From the cell containing the given text, extract its center point as (X, Y) coordinate. 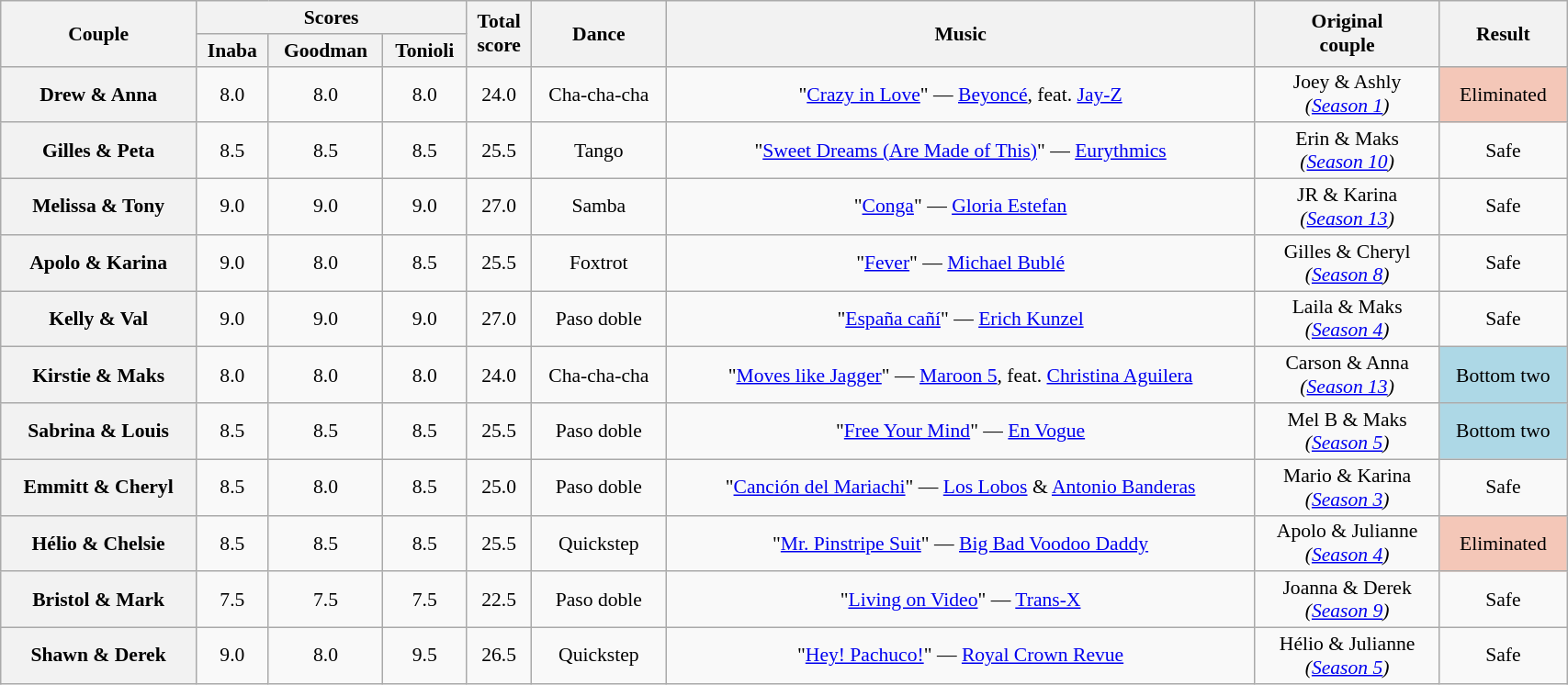
Samba (599, 208)
25.0 (500, 487)
Foxtrot (599, 263)
Erin & Maks(Season 10) (1347, 151)
"Canción del Mariachi" — Los Lobos & Antonio Banderas (961, 487)
Kirstie & Maks (99, 375)
26.5 (500, 656)
Carson & Anna(Season 13) (1347, 375)
22.5 (500, 601)
Sabrina & Louis (99, 432)
Couple (99, 33)
Apolo & Karina (99, 263)
"Conga" — Gloria Estefan (961, 208)
Music (961, 33)
"Sweet Dreams (Are Made of This)" — Eurythmics (961, 151)
Goodman (325, 51)
Apolo & Julianne(Season 4) (1347, 544)
9.5 (424, 656)
Drew & Anna (99, 94)
"Hey! Pachuco!" — Royal Crown Revue (961, 656)
Mel B & Maks(Season 5) (1347, 432)
JR & Karina(Season 13) (1347, 208)
"Mr. Pinstripe Suit" — Big Bad Voodoo Daddy (961, 544)
"España cañí" — Erich Kunzel (961, 320)
Scores (331, 17)
"Living on Video" — Trans-X (961, 601)
Joanna & Derek(Season 9) (1347, 601)
"Crazy in Love" — Beyoncé, feat. Jay-Z (961, 94)
Hélio & Julianne(Season 5) (1347, 656)
Melissa & Tony (99, 208)
Originalcouple (1347, 33)
Kelly & Val (99, 320)
Inaba (231, 51)
Hélio & Chelsie (99, 544)
Bristol & Mark (99, 601)
Tonioli (424, 51)
Mario & Karina(Season 3) (1347, 487)
Laila & Maks(Season 4) (1347, 320)
Tango (599, 151)
Shawn & Derek (99, 656)
Joey & Ashly(Season 1) (1347, 94)
Totalscore (500, 33)
Emmitt & Cheryl (99, 487)
Gilles & Cheryl(Season 8) (1347, 263)
"Moves like Jagger" — Maroon 5, feat. Christina Aguilera (961, 375)
"Fever" — Michael Bublé (961, 263)
Dance (599, 33)
Result (1503, 33)
Gilles & Peta (99, 151)
"Free Your Mind" — En Vogue (961, 432)
